Output the [x, y] coordinate of the center of the cell containing the given text.  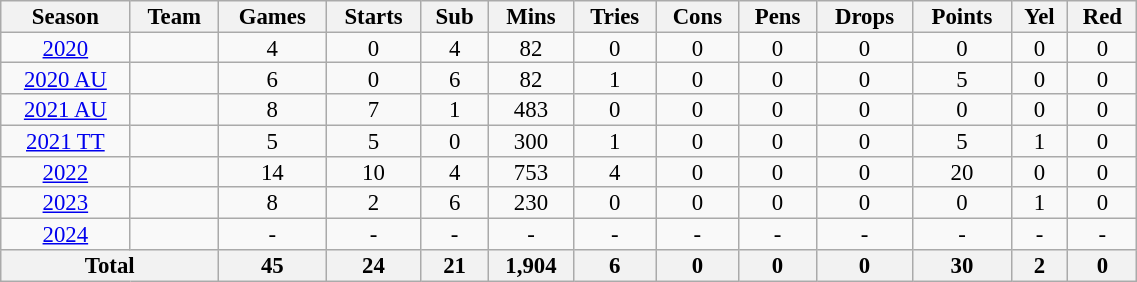
Games [272, 16]
2020 [66, 48]
24 [374, 266]
20 [962, 172]
Team [174, 16]
300 [530, 140]
Total [110, 266]
Season [66, 16]
Starts [374, 16]
45 [272, 266]
230 [530, 204]
Yel [1040, 16]
30 [962, 266]
483 [530, 110]
Cons [698, 16]
Tries [615, 16]
Mins [530, 16]
Sub [454, 16]
Points [962, 16]
2024 [66, 234]
1,904 [530, 266]
753 [530, 172]
2021 AU [66, 110]
2023 [66, 204]
10 [374, 172]
Pens [778, 16]
Drops [864, 16]
21 [454, 266]
7 [374, 110]
Red [1102, 16]
2020 AU [66, 78]
2022 [66, 172]
2021 TT [66, 140]
14 [272, 172]
